Return the [X, Y] coordinate for the center point of the cell that contains the specified text.  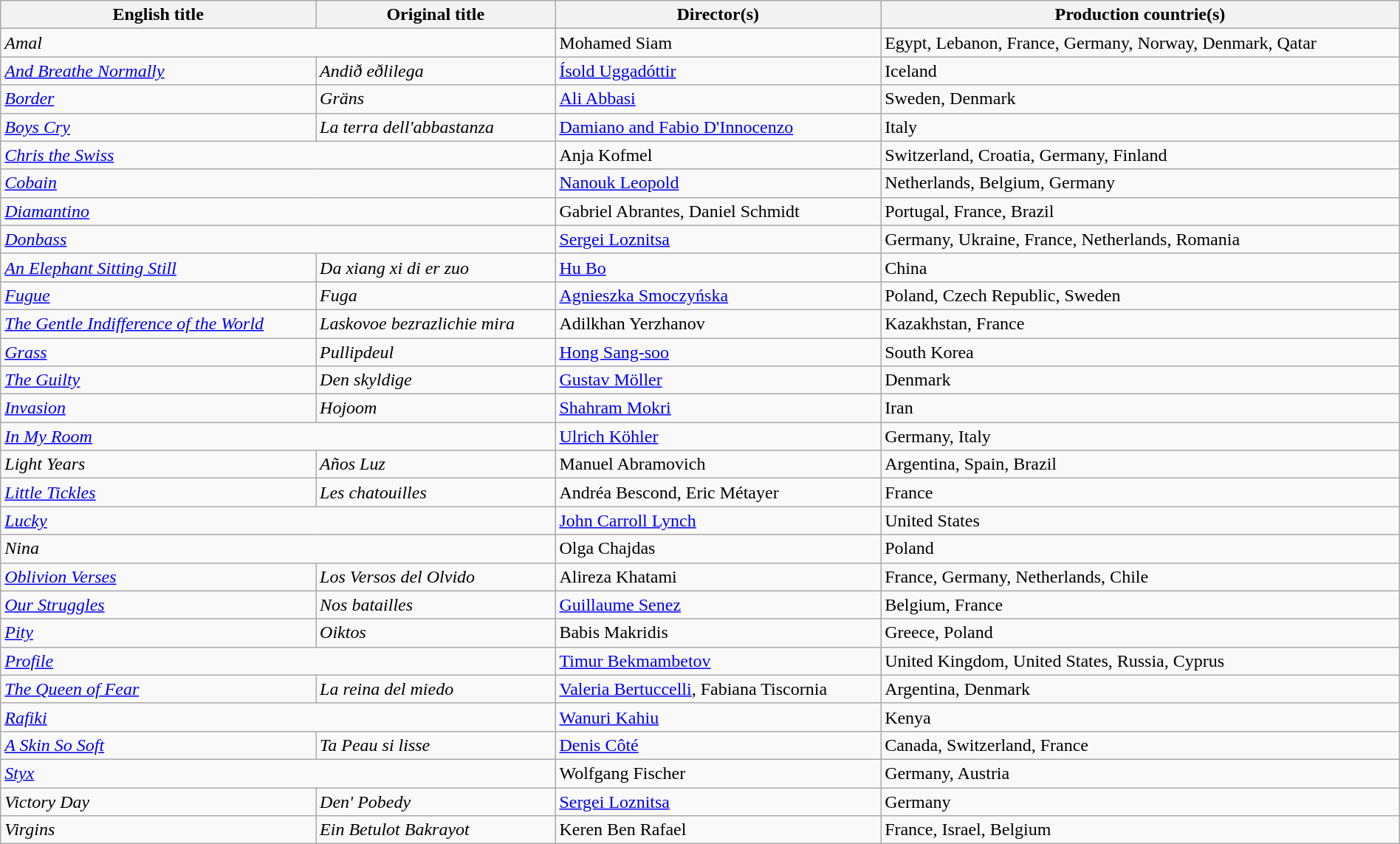
Los Versos del Olvido [436, 577]
Pullipdeul [436, 352]
Hong Sang-soo [718, 352]
Border [158, 99]
Agnieszka Smoczyńska [718, 295]
Victory Day [158, 801]
Germany, Austria [1140, 773]
Años Luz [436, 464]
Production countrie(s) [1140, 15]
Manuel Abramovich [718, 464]
Styx [278, 773]
Belgium, France [1140, 605]
In My Room [278, 436]
Fuga [436, 295]
Keren Ben Rafael [718, 830]
Little Tickles [158, 493]
Anja Kofmel [718, 155]
Gustav Möller [718, 380]
Ísold Uggadóttir [718, 71]
Argentina, Spain, Brazil [1140, 464]
France, Israel, Belgium [1140, 830]
Laskovoe bezrazlichie mira [436, 323]
Babis Makridis [718, 633]
Cobain [278, 183]
Nanouk Leopold [718, 183]
Pity [158, 633]
And Breathe Normally [158, 71]
France [1140, 493]
Germany, Ukraine, France, Netherlands, Romania [1140, 239]
Lucky [278, 521]
Ulrich Köhler [718, 436]
La reina del miedo [436, 689]
Boys Cry [158, 127]
Adilkhan Yerzhanov [718, 323]
Germany, Italy [1140, 436]
Nos batailles [436, 605]
Gabriel Abrantes, Daniel Schmidt [718, 211]
Diamantino [278, 211]
The Queen of Fear [158, 689]
Olga Chajdas [718, 549]
Director(s) [718, 15]
Guillaume Senez [718, 605]
Light Years [158, 464]
Les chatouilles [436, 493]
Denmark [1140, 380]
Alireza Khatami [718, 577]
Iran [1140, 408]
Canada, Switzerland, France [1140, 745]
Our Struggles [158, 605]
An Elephant Sitting Still [158, 267]
Invasion [158, 408]
Portugal, France, Brazil [1140, 211]
English title [158, 15]
France, Germany, Netherlands, Chile [1140, 577]
Amal [278, 43]
Wanuri Kahiu [718, 717]
Italy [1140, 127]
Hojoom [436, 408]
Fugue [158, 295]
Iceland [1140, 71]
Wolfgang Fischer [718, 773]
Greece, Poland [1140, 633]
John Carroll Lynch [718, 521]
A Skin So Soft [158, 745]
Ein Betulot Bakrayot [436, 830]
Poland [1140, 549]
Argentina, Denmark [1140, 689]
Den' Pobedy [436, 801]
Valeria Bertuccelli, Fabiana Tiscornia [718, 689]
The Gentle Indifference of the World [158, 323]
Virgins [158, 830]
Donbass [278, 239]
Andréa Bescond, Eric Métayer [718, 493]
Rafiki [278, 717]
Damiano and Fabio D'Innocenzo [718, 127]
Nina [278, 549]
Hu Bo [718, 267]
China [1140, 267]
Original title [436, 15]
South Korea [1140, 352]
Timur Bekmambetov [718, 661]
Da xiang xi di er zuo [436, 267]
Ali Abbasi [718, 99]
La terra dell'abbastanza [436, 127]
Sweden, Denmark [1140, 99]
Gräns [436, 99]
The Guilty [158, 380]
Switzerland, Croatia, Germany, Finland [1140, 155]
Oiktos [436, 633]
Oblivion Verses [158, 577]
Ta Peau si lisse [436, 745]
Chris the Swiss [278, 155]
Mohamed Siam [718, 43]
Netherlands, Belgium, Germany [1140, 183]
Shahram Mokri [718, 408]
Kenya [1140, 717]
Poland, Czech Republic, Sweden [1140, 295]
Germany [1140, 801]
Kazakhstan, France [1140, 323]
United States [1140, 521]
Egypt, Lebanon, France, Germany, Norway, Denmark, Qatar [1140, 43]
Denis Côté [718, 745]
Grass [158, 352]
Den skyldige [436, 380]
Profile [278, 661]
Andið eðlilega [436, 71]
United Kingdom, United States, Russia, Cyprus [1140, 661]
